Extract the (x, y) coordinate from the center of the cell holding the provided text.  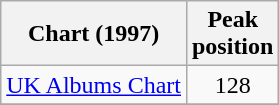
Peakposition (232, 34)
Chart (1997) (94, 34)
128 (232, 85)
UK Albums Chart (94, 85)
